Detect which cell encompasses the target text, then output its (x, y) center coordinate. 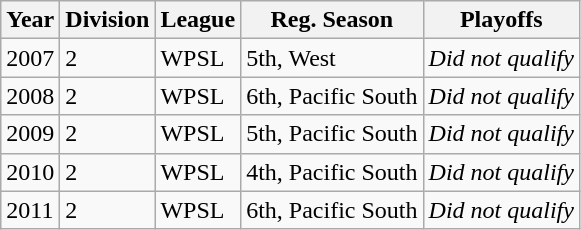
Reg. Season (332, 20)
2009 (30, 134)
Playoffs (501, 20)
2007 (30, 58)
5th, Pacific South (332, 134)
5th, West (332, 58)
League (198, 20)
Division (108, 20)
2011 (30, 210)
2010 (30, 172)
2008 (30, 96)
4th, Pacific South (332, 172)
Year (30, 20)
